Identify which cell holds the provided text, then report its (X, Y) central coordinate. 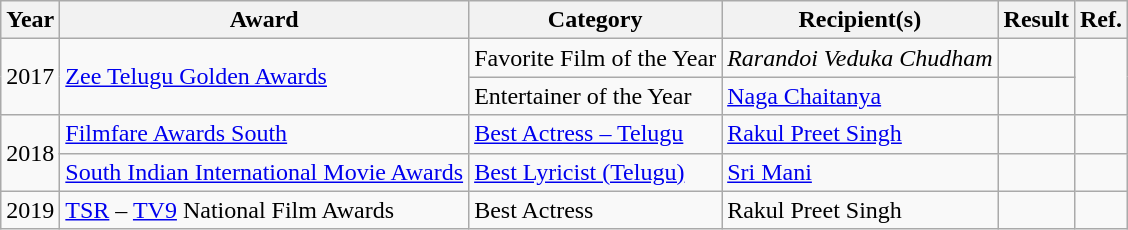
Best Actress (596, 210)
Best Actress – Telugu (596, 134)
Zee Telugu Golden Awards (264, 77)
South Indian International Movie Awards (264, 172)
TSR – TV9 National Film Awards (264, 210)
Recipient(s) (860, 20)
2019 (30, 210)
Filmfare Awards South (264, 134)
Naga Chaitanya (860, 96)
2017 (30, 77)
Entertainer of the Year (596, 96)
Category (596, 20)
Result (1036, 20)
Sri Mani (860, 172)
Rarandoi Veduka Chudham (860, 58)
2018 (30, 153)
Year (30, 20)
Favorite Film of the Year (596, 58)
Award (264, 20)
Ref. (1100, 20)
Best Lyricist (Telugu) (596, 172)
